Output the [x, y] coordinate of the center of the cell containing the given text.  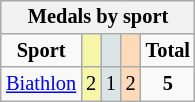
1 [111, 84]
5 [168, 84]
Medals by sport [98, 17]
Sport [41, 51]
Total [168, 51]
Biathlon [41, 84]
